Detect which cell encompasses the target text, then output its [x, y] center coordinate. 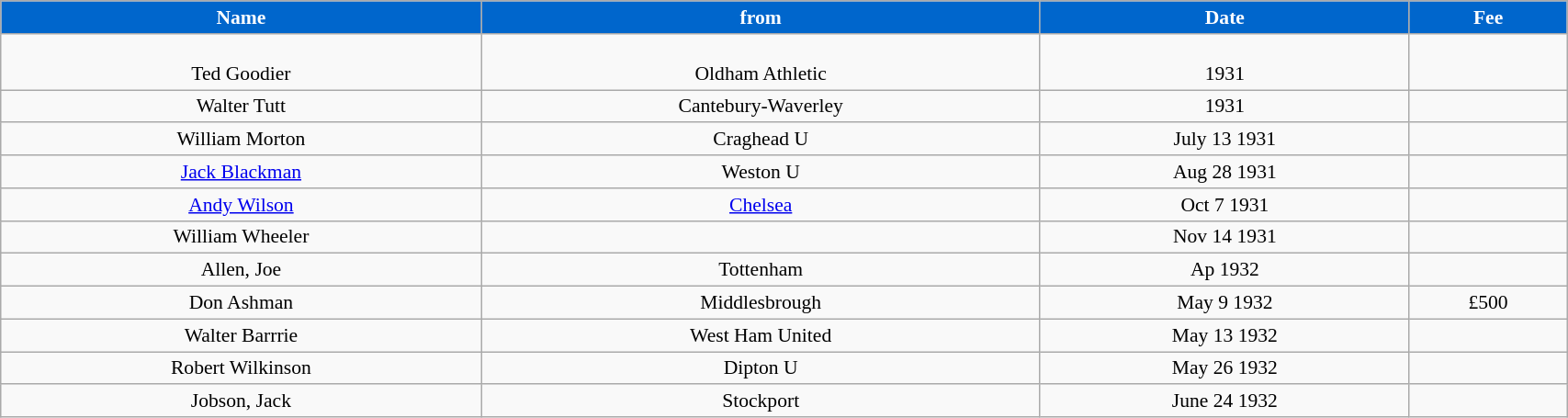
West Ham United [761, 335]
Dipton U [761, 368]
Tottenham [761, 270]
Name [241, 17]
Andy Wilson [241, 205]
William Wheeler [241, 237]
May 13 1932 [1224, 335]
Ted Goodier [241, 62]
May 9 1932 [1224, 303]
Allen, Joe [241, 270]
Oct 7 1931 [1224, 205]
Stockport [761, 401]
Nov 14 1931 [1224, 237]
Middlesbrough [761, 303]
£500 [1488, 303]
Jobson, Jack [241, 401]
Aug 28 1931 [1224, 172]
July 13 1931 [1224, 140]
Don Ashman [241, 303]
Oldham Athletic [761, 62]
Robert Wilkinson [241, 368]
Date [1224, 17]
June 24 1932 [1224, 401]
Cantebury-Waverley [761, 107]
May 26 1932 [1224, 368]
Walter Tutt [241, 107]
Walter Barrrie [241, 335]
Ap 1932 [1224, 270]
Chelsea [761, 205]
from [761, 17]
Jack Blackman [241, 172]
William Morton [241, 140]
Weston U [761, 172]
Fee [1488, 17]
Craghead U [761, 140]
